Return the [x, y] coordinate for the center point of the cell that contains the specified text.  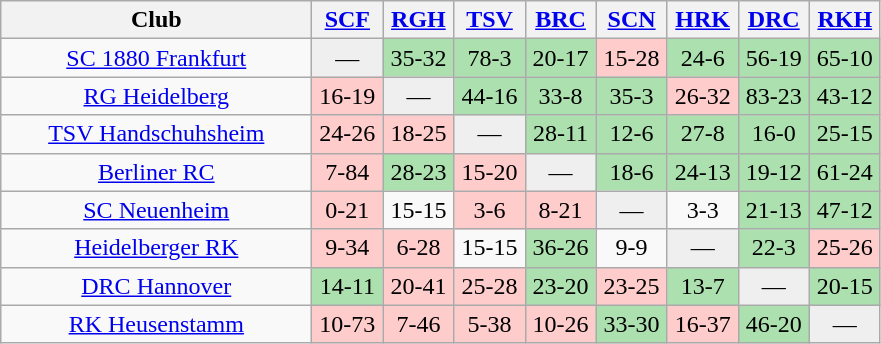
36-26 [560, 248]
47-12 [844, 210]
61-24 [844, 172]
RG Heidelberg [156, 96]
10-26 [560, 324]
33-8 [560, 96]
14-11 [348, 286]
RK Heusenstamm [156, 324]
23-20 [560, 286]
24-13 [702, 172]
SCF [348, 20]
35-32 [418, 58]
7-84 [348, 172]
BRC [560, 20]
23-25 [632, 286]
27-8 [702, 134]
TSV [490, 20]
33-30 [632, 324]
DRC [774, 20]
SC Neuenheim [156, 210]
20-41 [418, 286]
43-12 [844, 96]
16-19 [348, 96]
SCN [632, 20]
Heidelberger RK [156, 248]
65-10 [844, 58]
22-3 [774, 248]
78-3 [490, 58]
20-17 [560, 58]
8-21 [560, 210]
5-38 [490, 324]
3-6 [490, 210]
19-12 [774, 172]
15-20 [490, 172]
10-73 [348, 324]
21-13 [774, 210]
9-9 [632, 248]
44-16 [490, 96]
9-34 [348, 248]
28-11 [560, 134]
56-19 [774, 58]
RKH [844, 20]
7-46 [418, 324]
SC 1880 Frankfurt [156, 58]
HRK [702, 20]
3-3 [702, 210]
DRC Hannover [156, 286]
18-25 [418, 134]
12-6 [632, 134]
16-37 [702, 324]
28-23 [418, 172]
46-20 [774, 324]
20-15 [844, 286]
35-3 [632, 96]
83-23 [774, 96]
24-26 [348, 134]
0-21 [348, 210]
TSV Handschuhsheim [156, 134]
RGH [418, 20]
18-6 [632, 172]
25-15 [844, 134]
13-7 [702, 286]
Club [156, 20]
26-32 [702, 96]
15-28 [632, 58]
24-6 [702, 58]
25-26 [844, 248]
25-28 [490, 286]
6-28 [418, 248]
Berliner RC [156, 172]
16-0 [774, 134]
